Determine the [x, y] coordinate at the center of the cell enclosing the given text.  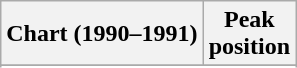
Chart (1990–1991) [102, 34]
Peakposition [249, 34]
